Capture the cell that displays the provided text and extract its (X, Y) central coordinate. 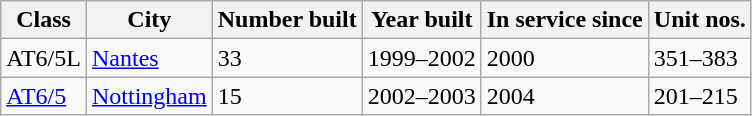
AT6/5 (44, 96)
In service since (564, 20)
Number built (287, 20)
AT6/5L (44, 58)
Year built (422, 20)
Nottingham (149, 96)
Class (44, 20)
201–215 (700, 96)
351–383 (700, 58)
15 (287, 96)
2004 (564, 96)
2000 (564, 58)
Nantes (149, 58)
Unit nos. (700, 20)
33 (287, 58)
1999–2002 (422, 58)
City (149, 20)
2002–2003 (422, 96)
